Scan for the cell matching the given text and deliver its (X, Y) coordinate at center. 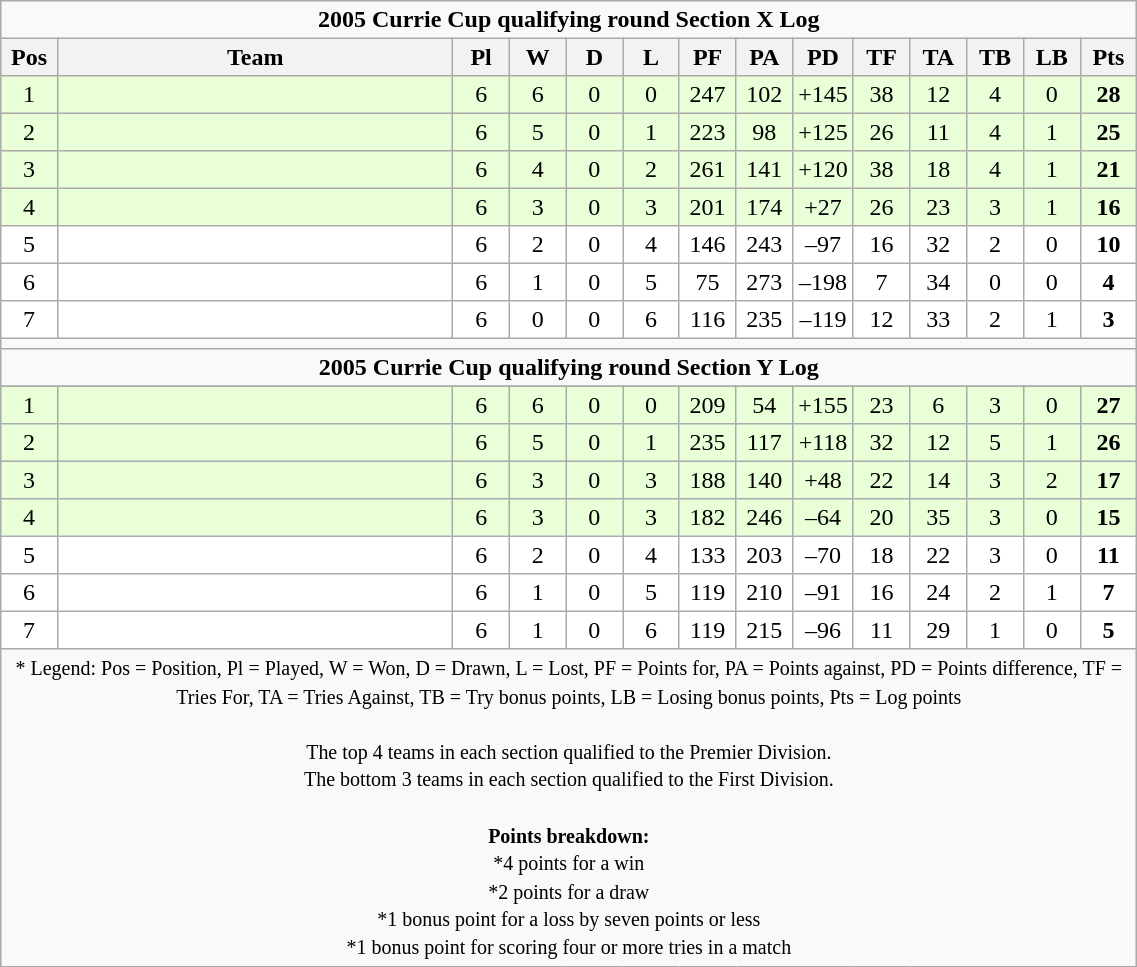
261 (708, 170)
133 (708, 554)
W (538, 56)
182 (708, 518)
102 (764, 94)
17 (1108, 480)
116 (708, 318)
20 (882, 518)
98 (764, 132)
243 (764, 244)
34 (938, 282)
201 (708, 206)
+48 (824, 480)
15 (1108, 518)
+145 (824, 94)
–64 (824, 518)
+27 (824, 206)
10 (1108, 244)
209 (708, 404)
Pos (30, 56)
TA (938, 56)
203 (764, 554)
2005 Currie Cup qualifying round Section X Log (569, 20)
247 (708, 94)
–91 (824, 592)
25 (1108, 132)
54 (764, 404)
+118 (824, 442)
Pl (482, 56)
Pts (1108, 56)
–97 (824, 244)
146 (708, 244)
PA (764, 56)
–119 (824, 318)
TB (996, 56)
D (594, 56)
–198 (824, 282)
273 (764, 282)
215 (764, 630)
–70 (824, 554)
75 (708, 282)
27 (1108, 404)
+125 (824, 132)
–96 (824, 630)
L (652, 56)
210 (764, 592)
Team (254, 56)
TF (882, 56)
223 (708, 132)
+120 (824, 170)
LB (1052, 56)
29 (938, 630)
188 (708, 480)
141 (764, 170)
24 (938, 592)
+155 (824, 404)
117 (764, 442)
174 (764, 206)
28 (1108, 94)
35 (938, 518)
14 (938, 480)
21 (1108, 170)
PF (708, 56)
140 (764, 480)
246 (764, 518)
33 (938, 318)
2005 Currie Cup qualifying round Section Y Log (569, 368)
PD (824, 56)
